Extract the (X, Y) coordinate from the center of the cell holding the provided text.  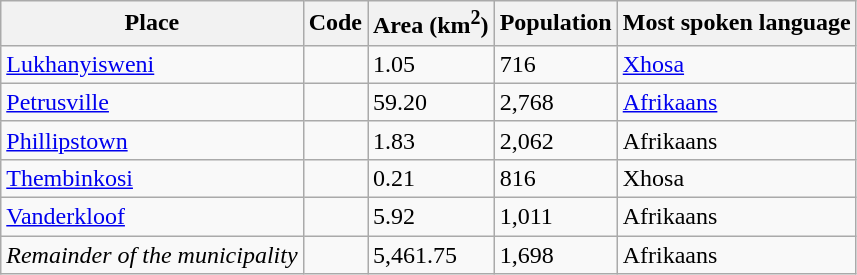
1.83 (432, 140)
Thembinkosi (152, 178)
5,461.75 (432, 255)
2,062 (556, 140)
Code (335, 24)
0.21 (432, 178)
1,011 (556, 217)
816 (556, 178)
716 (556, 64)
Lukhanyisweni (152, 64)
Area (km2) (432, 24)
5.92 (432, 217)
2,768 (556, 102)
Population (556, 24)
Petrusville (152, 102)
59.20 (432, 102)
Vanderkloof (152, 217)
Remainder of the municipality (152, 255)
1.05 (432, 64)
Most spoken language (736, 24)
1,698 (556, 255)
Place (152, 24)
Phillipstown (152, 140)
